From the cell containing the given text, extract its center point as [X, Y] coordinate. 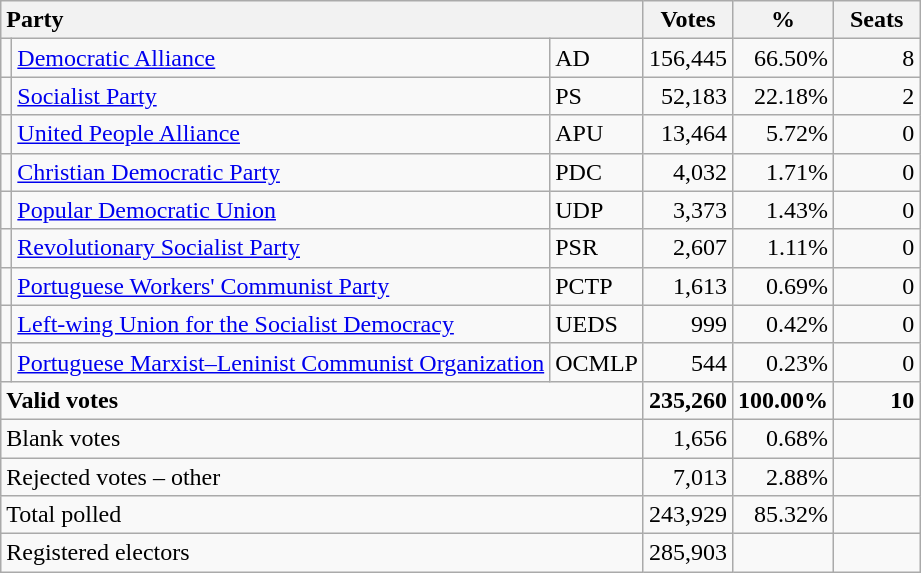
AD [597, 58]
Total polled [322, 515]
APU [597, 134]
52,183 [688, 96]
285,903 [688, 553]
Rejected votes – other [322, 477]
Left-wing Union for the Socialist Democracy [281, 324]
Registered electors [322, 553]
2,607 [688, 248]
% [784, 20]
4,032 [688, 172]
13,464 [688, 134]
100.00% [784, 400]
Party [322, 20]
156,445 [688, 58]
Blank votes [322, 438]
544 [688, 362]
1.11% [784, 248]
3,373 [688, 210]
UEDS [597, 324]
Democratic Alliance [281, 58]
Valid votes [322, 400]
2 [877, 96]
2.88% [784, 477]
235,260 [688, 400]
0.68% [784, 438]
1,613 [688, 286]
999 [688, 324]
0.69% [784, 286]
85.32% [784, 515]
Revolutionary Socialist Party [281, 248]
Portuguese Workers' Communist Party [281, 286]
8 [877, 58]
Seats [877, 20]
0.42% [784, 324]
PDC [597, 172]
7,013 [688, 477]
5.72% [784, 134]
PS [597, 96]
PSR [597, 248]
OCMLP [597, 362]
0.23% [784, 362]
Christian Democratic Party [281, 172]
Portuguese Marxist–Leninist Communist Organization [281, 362]
1.71% [784, 172]
United People Alliance [281, 134]
Socialist Party [281, 96]
Popular Democratic Union [281, 210]
1,656 [688, 438]
1.43% [784, 210]
UDP [597, 210]
PCTP [597, 286]
10 [877, 400]
243,929 [688, 515]
Votes [688, 20]
66.50% [784, 58]
22.18% [784, 96]
